Detect which cell encompasses the target text, then output its (x, y) center coordinate. 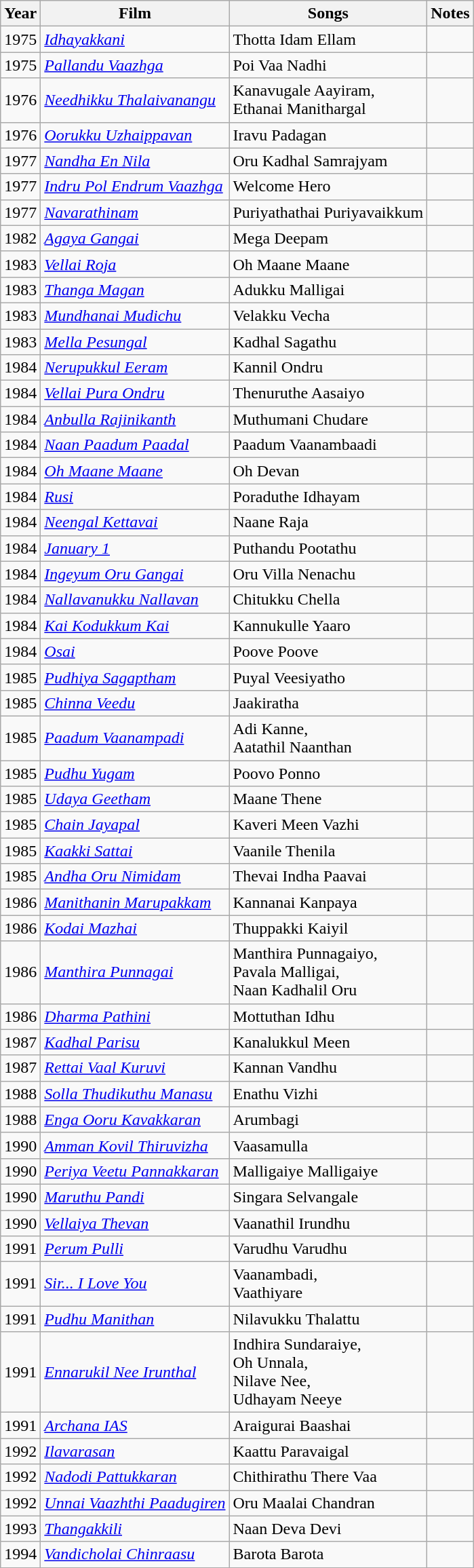
Ennarukil Nee Irunthal (135, 1372)
Kaakki Sattai (135, 851)
Perum Pulli (135, 1249)
Manthira Punnagaiyo,Pavala Malligai,Naan Kadhalil Oru (328, 972)
Vaasamulla (328, 1145)
Vandicholai Chinraasu (135, 1554)
Chain Jayapal (135, 825)
Chitukku Chella (328, 600)
Notes (450, 14)
Needhikku Thalaivanangu (135, 100)
Mega Deepam (328, 238)
Enathu Vizhi (328, 1094)
Rusi (135, 497)
1994 (20, 1554)
Oru Kadhal Samrajyam (328, 161)
Kai Kodukkum Kai (135, 626)
Enga Ooru Kavakkaran (135, 1120)
Kannanai Kanpaya (328, 902)
Chithirathu There Vaa (328, 1477)
Film (135, 14)
Oh Devan (328, 471)
Kadhal Sagathu (328, 341)
Nallavanukku Nallavan (135, 600)
Oru Villa Nenachu (328, 574)
Nilavukku Thalattu (328, 1319)
Vaanathil Irundhu (328, 1223)
Amman Kovil Thiruvizha (135, 1145)
Songs (328, 14)
Rettai Vaal Kuruvi (135, 1068)
Navarathinam (135, 212)
Puyal Veesiyatho (328, 677)
Paadum Vaanambaadi (328, 445)
Velakku Vecha (328, 315)
Andha Oru Nimidam (135, 877)
Pallandu Vaazhga (135, 65)
Kannil Ondru (328, 368)
Manithanin Marupakkam (135, 902)
Puriyathathai Puriyavaikkum (328, 212)
Unnai Vaazhthi Paadugiren (135, 1503)
Manthira Punnagai (135, 972)
Singara Selvangale (328, 1197)
Thuppakki Kaiyil (328, 928)
Thotta Idam Ellam (328, 39)
Naane Raja (328, 522)
Kodai Mazhai (135, 928)
Pudhiya Sagaptham (135, 677)
Chinna Veedu (135, 703)
Archana IAS (135, 1426)
Kanavugale Aayiram,Ethanai Manithargal (328, 100)
Pudhu Yugam (135, 773)
Solla Thudikuthu Manasu (135, 1094)
Paadum Vaanampadi (135, 738)
Poove Poove (328, 651)
Agaya Gangai (135, 238)
Oru Maalai Chandran (328, 1503)
Poovo Ponno (328, 773)
Indhira Sundaraiye,Oh Unnala,Nilave Nee,Udhayam Neeye (328, 1372)
Araigurai Baashai (328, 1426)
Naan Paadum Paadal (135, 445)
Iravu Padagan (328, 135)
Vellaiya Thevan (135, 1223)
Thangakkili (135, 1529)
Ingeyum Oru Gangai (135, 574)
1982 (20, 238)
Anbulla Rajinikanth (135, 419)
Kannukulle Yaaro (328, 626)
Nadodi Pattukkaran (135, 1477)
Vellai Roja (135, 264)
Maruthu Pandi (135, 1197)
Vaanambadi,Vaathiyare (328, 1284)
Neengal Kettavai (135, 522)
Arumbagi (328, 1120)
Thanga Magan (135, 290)
Welcome Hero (328, 187)
Oorukku Uzhaippavan (135, 135)
Nerupukkul Eeram (135, 368)
Adi Kanne,Aatathil Naanthan (328, 738)
Malligaiye Malligaiye (328, 1171)
Poraduthe Idhayam (328, 497)
Poi Vaa Nadhi (328, 65)
Mella Pesungal (135, 341)
Dharma Pathini (135, 1016)
Muthumani Chudare (328, 419)
Varudhu Varudhu (328, 1249)
Year (20, 14)
Mundhanai Mudichu (135, 315)
Vaanile Thenila (328, 851)
Adukku Malligai (328, 290)
Vellai Pura Ondru (135, 394)
Osai (135, 651)
Udaya Geetham (135, 799)
Kanalukkul Meen (328, 1042)
Barota Barota (328, 1554)
1993 (20, 1529)
Nandha En Nila (135, 161)
Indru Pol Endrum Vaazhga (135, 187)
Pudhu Manithan (135, 1319)
Thenuruthe Aasaiyo (328, 394)
Ilavarasan (135, 1451)
January 1 (135, 548)
Maane Thene (328, 799)
Sir... I Love You (135, 1284)
Mottuthan Idhu (328, 1016)
Idhayakkani (135, 39)
Thevai Indha Paavai (328, 877)
Naan Deva Devi (328, 1529)
Periya Veetu Pannakkaran (135, 1171)
Kadhal Parisu (135, 1042)
Kaveri Meen Vazhi (328, 825)
Jaakiratha (328, 703)
Kannan Vandhu (328, 1068)
Kaattu Paravaigal (328, 1451)
Puthandu Pootathu (328, 548)
